Capture the cell that displays the provided text and extract its [x, y] central coordinate. 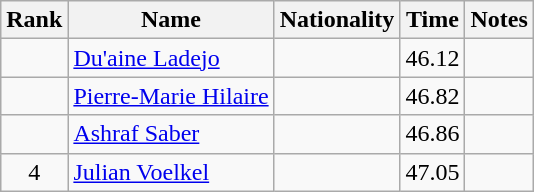
47.05 [432, 172]
46.12 [432, 58]
Rank [34, 20]
Notes [499, 20]
4 [34, 172]
Ashraf Saber [171, 134]
46.82 [432, 96]
46.86 [432, 134]
Name [171, 20]
Time [432, 20]
Julian Voelkel [171, 172]
Pierre-Marie Hilaire [171, 96]
Du'aine Ladejo [171, 58]
Nationality [337, 20]
